Search for the cell housing the specified text and yield its (X, Y) center coordinate. 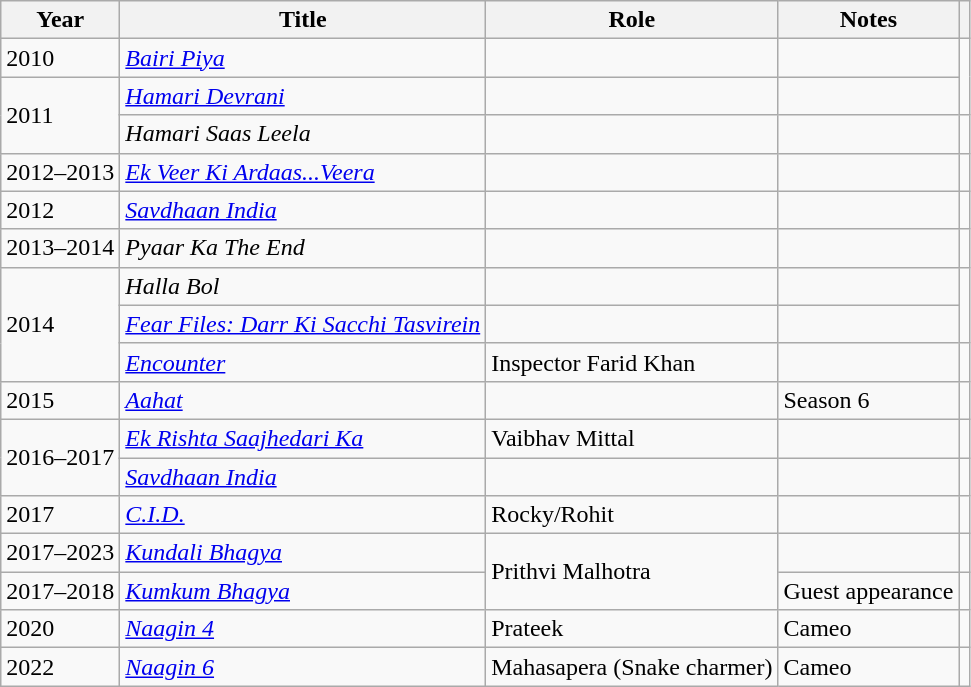
Hamari Devrani (303, 96)
2017–2023 (60, 553)
Inspector Farid Khan (632, 362)
2010 (60, 58)
Ek Rishta Saajhedari Ka (303, 438)
2020 (60, 629)
Role (632, 20)
2011 (60, 115)
C.I.D. (303, 515)
2013–2014 (60, 248)
2014 (60, 324)
Halla Bol (303, 286)
Naagin 4 (303, 629)
Vaibhav Mittal (632, 438)
Naagin 6 (303, 667)
2015 (60, 400)
Season 6 (868, 400)
Rocky/Rohit (632, 515)
2017 (60, 515)
2016–2017 (60, 457)
Ek Veer Ki Ardaas...Veera (303, 172)
Prithvi Malhotra (632, 572)
Fear Files: Darr Ki Sacchi Tasvirein (303, 324)
2017–2018 (60, 591)
2012–2013 (60, 172)
Prateek (632, 629)
2022 (60, 667)
Encounter (303, 362)
Hamari Saas Leela (303, 134)
Mahasapera (Snake charmer) (632, 667)
Guest appearance (868, 591)
Bairi Piya (303, 58)
Title (303, 20)
Pyaar Ka The End (303, 248)
Kundali Bhagya (303, 553)
Kumkum Bhagya (303, 591)
Aahat (303, 400)
Notes (868, 20)
2012 (60, 210)
Year (60, 20)
